Scan for the cell matching the given text and deliver its [X, Y] coordinate at center. 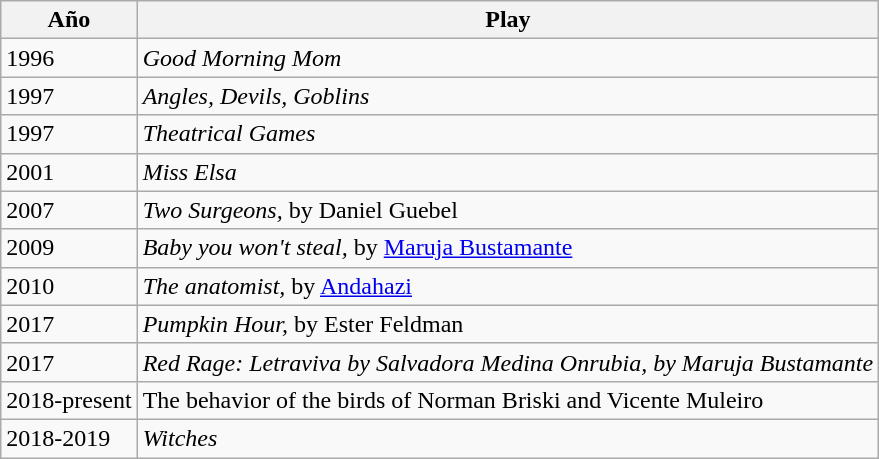
Año [69, 20]
2018-present [69, 400]
2018-2019 [69, 438]
The behavior of the birds of Norman Briski and Vicente Muleiro [508, 400]
Red Rage: Letraviva by Salvadora Medina Onrubia, by Maruja Bustamante [508, 362]
2009 [69, 248]
2007 [69, 210]
Play [508, 20]
Witches [508, 438]
Theatrical Games [508, 134]
1996 [69, 58]
Good Morning Mom [508, 58]
Baby you won't steal, by Maruja Bustamante [508, 248]
Angles, Devils, Goblins [508, 96]
2010 [69, 286]
2001 [69, 172]
Two Surgeons, by Daniel Guebel [508, 210]
The anatomist, by Andahazi [508, 286]
Pumpkin Hour, by Ester Feldman [508, 324]
Miss Elsa [508, 172]
